Determine the (X, Y) coordinate at the center of the cell enclosing the given text.  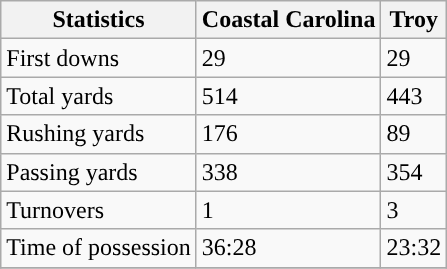
36:28 (288, 248)
176 (288, 134)
Turnovers (99, 210)
23:32 (414, 248)
First downs (99, 58)
Total yards (99, 96)
Coastal Carolina (288, 20)
443 (414, 96)
1 (288, 210)
514 (288, 96)
Rushing yards (99, 134)
Time of possession (99, 248)
338 (288, 172)
Passing yards (99, 172)
3 (414, 210)
Statistics (99, 20)
Troy (414, 20)
354 (414, 172)
89 (414, 134)
